Return the [X, Y] coordinate for the center point of the cell that contains the specified text.  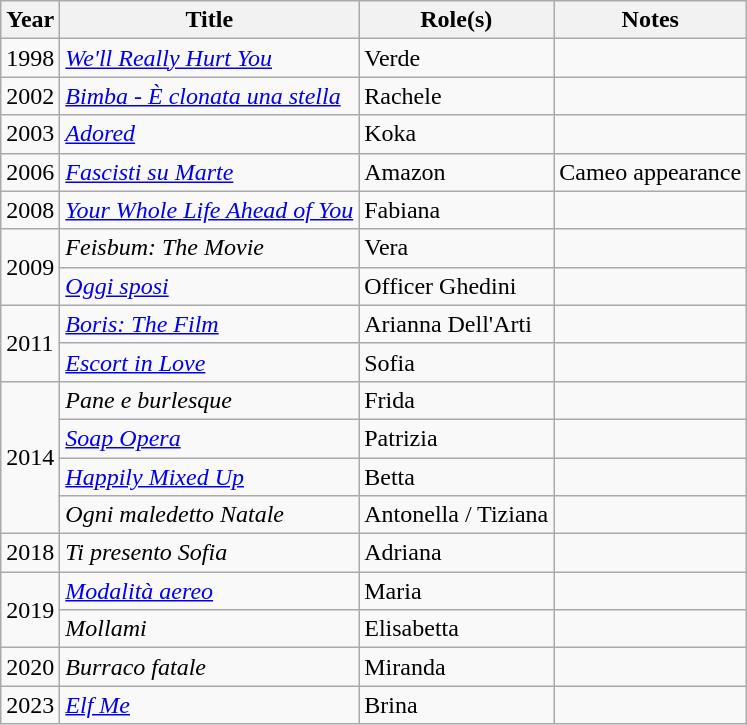
Escort in Love [210, 362]
2014 [30, 457]
Miranda [456, 667]
Amazon [456, 172]
Antonella / Tiziana [456, 515]
Sofia [456, 362]
2020 [30, 667]
Arianna Dell'Arti [456, 324]
2006 [30, 172]
Bimba - È clonata una stella [210, 96]
Your Whole Life Ahead of You [210, 210]
Fascisti su Marte [210, 172]
Role(s) [456, 20]
Title [210, 20]
We'll Really Hurt You [210, 58]
Boris: The Film [210, 324]
Pane e burlesque [210, 400]
Cameo appearance [650, 172]
2003 [30, 134]
Vera [456, 248]
Verde [456, 58]
Frida [456, 400]
2008 [30, 210]
2018 [30, 553]
Notes [650, 20]
Elf Me [210, 705]
Patrizia [456, 438]
2002 [30, 96]
Adored [210, 134]
Feisbum: The Movie [210, 248]
Year [30, 20]
Elisabetta [456, 629]
Burraco fatale [210, 667]
2019 [30, 610]
Koka [456, 134]
Rachele [456, 96]
Brina [456, 705]
Ti presento Sofia [210, 553]
Oggi sposi [210, 286]
Adriana [456, 553]
Fabiana [456, 210]
Soap Opera [210, 438]
Officer Ghedini [456, 286]
Maria [456, 591]
2009 [30, 267]
2023 [30, 705]
Happily Mixed Up [210, 477]
Mollami [210, 629]
Ogni maledetto Natale [210, 515]
1998 [30, 58]
Betta [456, 477]
Modalità aereo [210, 591]
2011 [30, 343]
